Detect which cell encompasses the target text, then output its (X, Y) center coordinate. 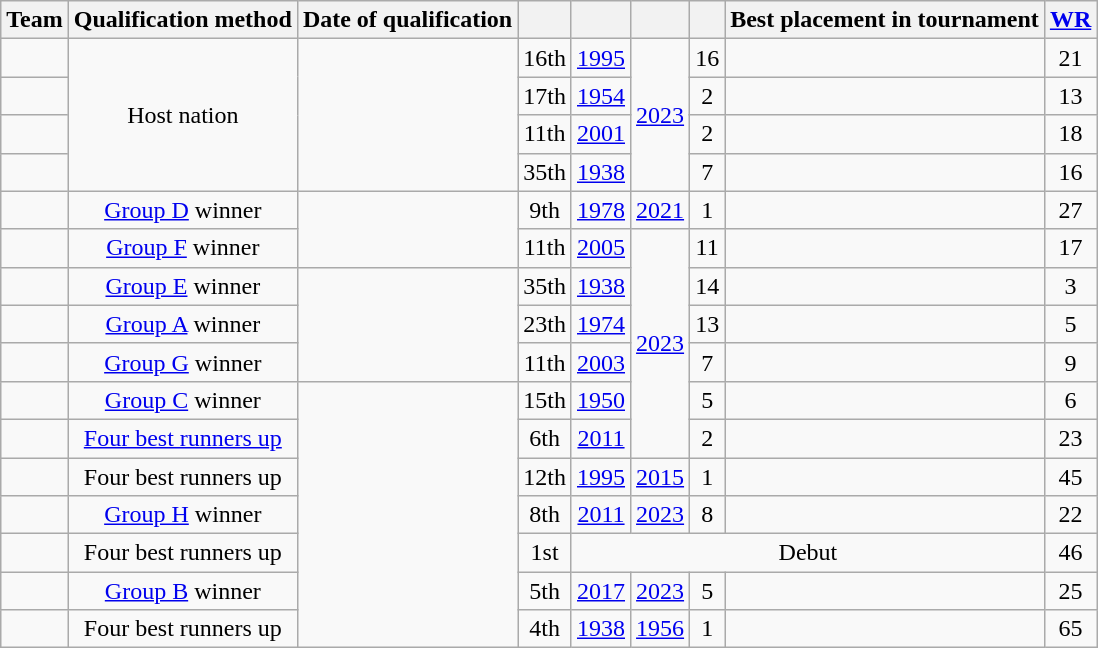
1954 (600, 96)
8 (708, 515)
6th (545, 438)
Debut (808, 553)
1950 (600, 400)
17th (545, 96)
Group G winner (182, 362)
2001 (600, 134)
16th (545, 58)
21 (1070, 58)
6 (1070, 400)
23th (545, 324)
9th (545, 210)
2003 (600, 362)
5th (545, 591)
14 (708, 286)
65 (1070, 629)
Group C winner (182, 400)
Group D winner (182, 210)
Group E winner (182, 286)
Best placement in tournament (885, 20)
9 (1070, 362)
3 (1070, 286)
46 (1070, 553)
Group B winner (182, 591)
27 (1070, 210)
23 (1070, 438)
Host nation (182, 115)
11 (708, 248)
22 (1070, 515)
Group H winner (182, 515)
2005 (600, 248)
25 (1070, 591)
2015 (660, 477)
15th (545, 400)
2017 (600, 591)
18 (1070, 134)
Team (35, 20)
17 (1070, 248)
1956 (660, 629)
12th (545, 477)
2021 (660, 210)
Qualification method (182, 20)
1974 (600, 324)
WR (1070, 20)
1978 (600, 210)
Group F winner (182, 248)
4th (545, 629)
1st (545, 553)
8th (545, 515)
45 (1070, 477)
Date of qualification (407, 20)
Group A winner (182, 324)
